Output the (X, Y) coordinate of the center of the cell containing the given text.  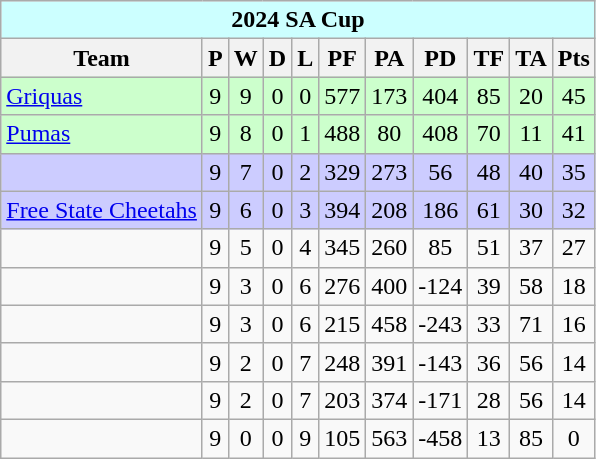
408 (440, 134)
PA (390, 58)
Pts (574, 58)
L (306, 58)
-243 (440, 324)
70 (489, 134)
TA (532, 58)
D (277, 58)
36 (489, 362)
186 (440, 210)
40 (532, 172)
1 (306, 134)
80 (390, 134)
-143 (440, 362)
51 (489, 248)
28 (489, 400)
391 (390, 362)
27 (574, 248)
TF (489, 58)
5 (246, 248)
PD (440, 58)
329 (342, 172)
-171 (440, 400)
33 (489, 324)
400 (390, 286)
105 (342, 438)
248 (342, 362)
18 (574, 286)
563 (390, 438)
W (246, 58)
11 (532, 134)
577 (342, 96)
273 (390, 172)
208 (390, 210)
Team (102, 58)
260 (390, 248)
32 (574, 210)
-124 (440, 286)
61 (489, 210)
71 (532, 324)
41 (574, 134)
374 (390, 400)
Pumas (102, 134)
Griquas (102, 96)
35 (574, 172)
39 (489, 286)
Free State Cheetahs (102, 210)
8 (246, 134)
404 (440, 96)
4 (306, 248)
173 (390, 96)
P (215, 58)
20 (532, 96)
215 (342, 324)
276 (342, 286)
394 (342, 210)
45 (574, 96)
-458 (440, 438)
37 (532, 248)
203 (342, 400)
30 (532, 210)
488 (342, 134)
48 (489, 172)
16 (574, 324)
345 (342, 248)
58 (532, 286)
458 (390, 324)
2024 SA Cup (298, 20)
13 (489, 438)
PF (342, 58)
